Return the [X, Y] coordinate for the center point of the cell that contains the specified text.  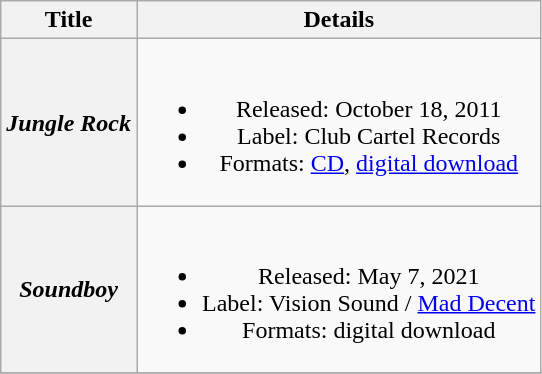
Title [69, 20]
Released: October 18, 2011Label: Club Cartel RecordsFormats: CD, digital download [338, 122]
Soundboy [69, 290]
Released: May 7, 2021Label: Vision Sound / Mad DecentFormats: digital download [338, 290]
Jungle Rock [69, 122]
Details [338, 20]
